Return [X, Y] of the center of cell containing provided text 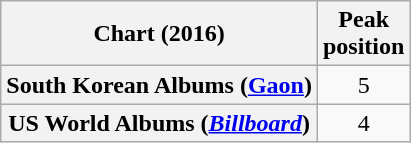
5 [363, 85]
4 [363, 123]
US World Albums (Billboard) [160, 123]
Chart (2016) [160, 34]
South Korean Albums (Gaon) [160, 85]
Peakposition [363, 34]
